Return (X, Y) of the center of cell containing provided text 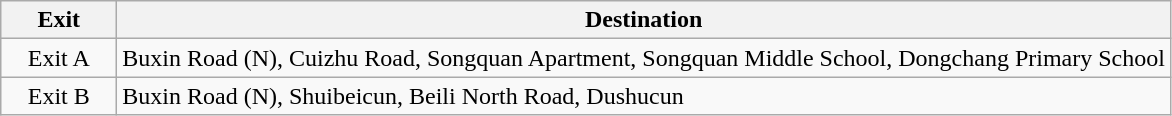
Buxin Road (N), Shuibeicun, Beili North Road, Dushucun (644, 96)
Exit A (59, 58)
Exit (59, 20)
Buxin Road (N), Cuizhu Road, Songquan Apartment, Songquan Middle School, Dongchang Primary School (644, 58)
Destination (644, 20)
Exit B (59, 96)
